Provide the [x, y] coordinate of the cell's center where the given text is located.  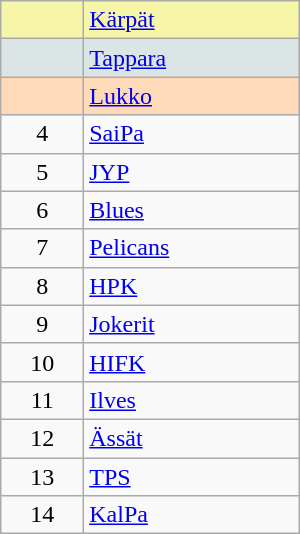
Blues [192, 210]
Lukko [192, 96]
11 [42, 400]
Kärpät [192, 20]
HIFK [192, 362]
JYP [192, 172]
Ilves [192, 400]
SaiPa [192, 134]
7 [42, 248]
8 [42, 286]
KalPa [192, 515]
Pelicans [192, 248]
HPK [192, 286]
6 [42, 210]
TPS [192, 477]
4 [42, 134]
Ässät [192, 438]
Tappara [192, 58]
12 [42, 438]
10 [42, 362]
14 [42, 515]
Jokerit [192, 324]
13 [42, 477]
9 [42, 324]
5 [42, 172]
